Determine the (X, Y) coordinate at the center of the cell enclosing the given text.  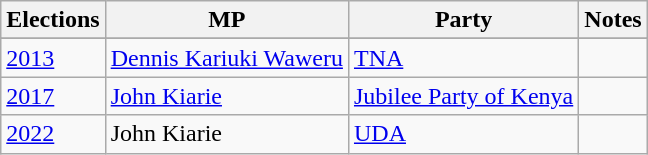
Dennis Kariuki Waweru (226, 58)
Notes (613, 20)
2017 (53, 96)
TNA (463, 58)
Jubilee Party of Kenya (463, 96)
2013 (53, 58)
MP (226, 20)
Party (463, 20)
Elections (53, 20)
2022 (53, 134)
UDA (463, 134)
